Search for the cell housing the specified text and yield its [x, y] center coordinate. 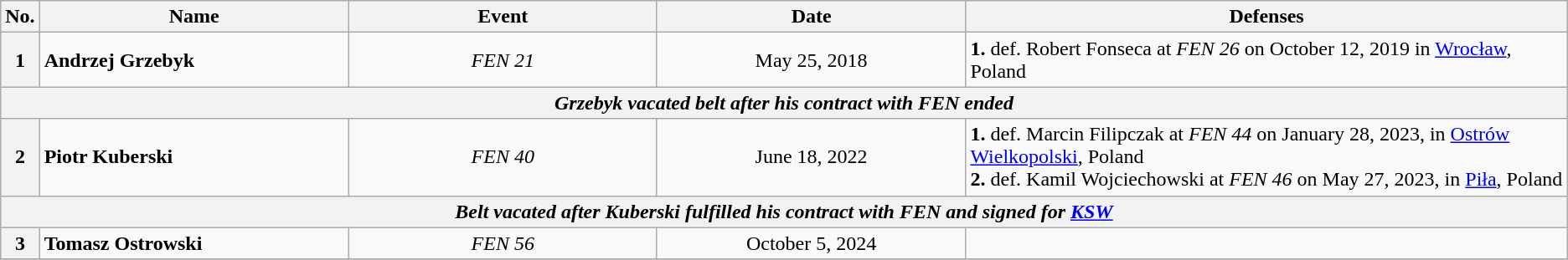
Tomasz Ostrowski [194, 243]
Name [194, 17]
Event [503, 17]
October 5, 2024 [811, 243]
FEN 56 [503, 243]
1 [20, 60]
Grzebyk vacated belt after his contract with FEN ended [784, 103]
Defenses [1266, 17]
1. def. Robert Fonseca at FEN 26 on October 12, 2019 in Wrocław, Poland [1266, 60]
Piotr Kuberski [194, 157]
June 18, 2022 [811, 157]
3 [20, 243]
2 [20, 157]
Date [811, 17]
No. [20, 17]
FEN 40 [503, 157]
May 25, 2018 [811, 60]
Belt vacated after Kuberski fulfilled his contract with FEN and signed for KSW [784, 212]
Andrzej Grzebyk [194, 60]
FEN 21 [503, 60]
